Return (x, y) of the center of cell containing provided text 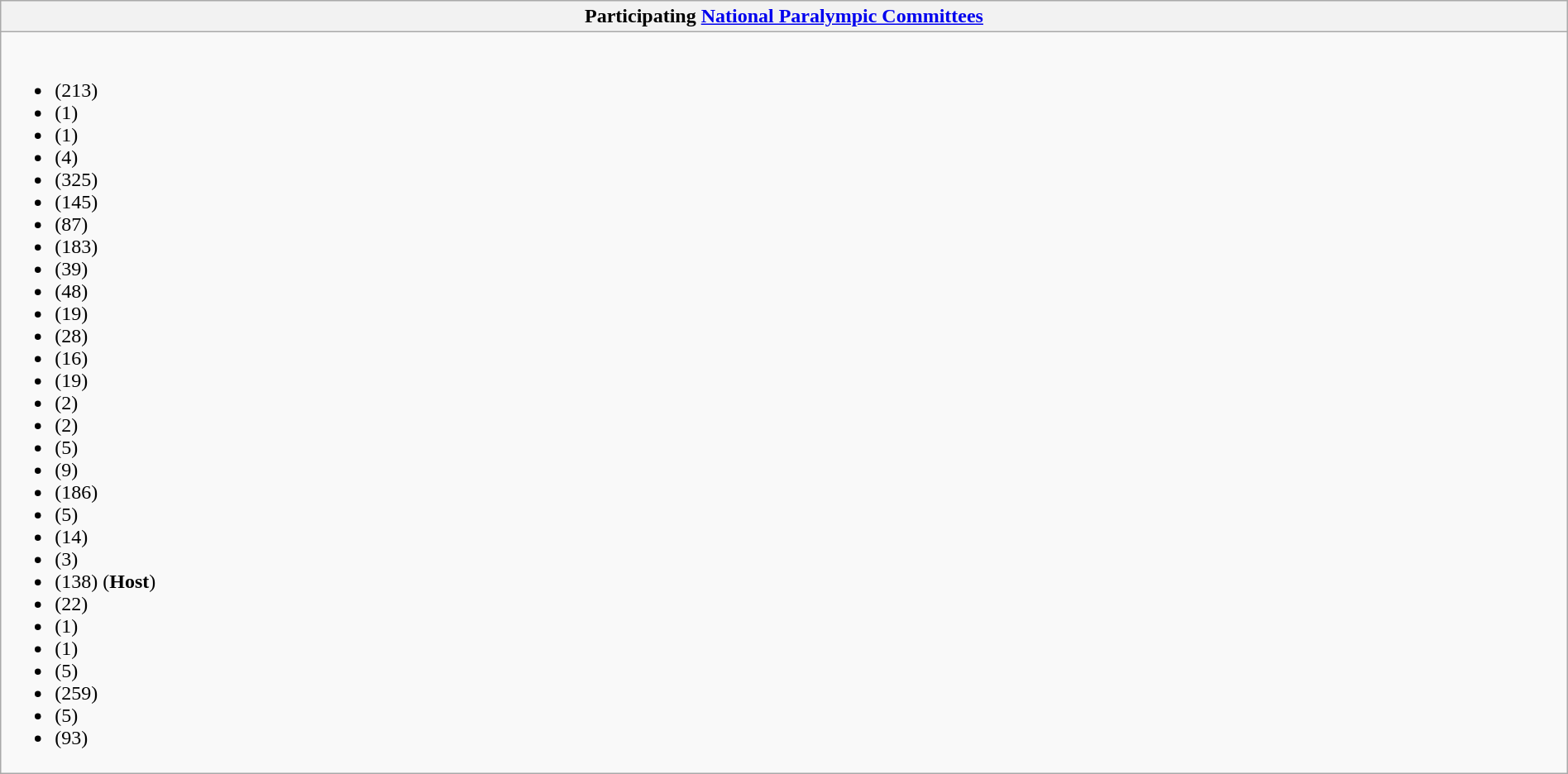
Participating National Paralympic Committees (784, 17)
